Pinpoint the cell where the given text exists, returning its [x, y] midpoint coordinate. 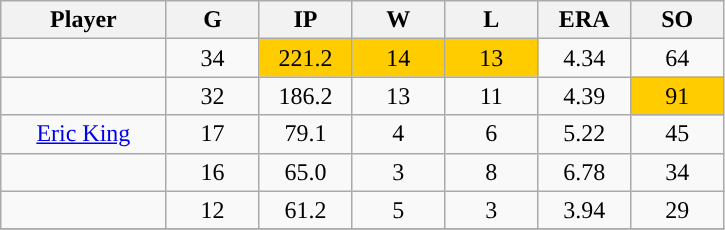
3.94 [584, 210]
4.34 [584, 58]
186.2 [306, 96]
61.2 [306, 210]
W [398, 20]
SO [678, 20]
79.1 [306, 134]
IP [306, 20]
221.2 [306, 58]
65.0 [306, 172]
Eric King [84, 134]
ERA [584, 20]
29 [678, 210]
6 [492, 134]
4 [398, 134]
11 [492, 96]
91 [678, 96]
Player [84, 20]
L [492, 20]
14 [398, 58]
G [212, 20]
5 [398, 210]
64 [678, 58]
45 [678, 134]
32 [212, 96]
4.39 [584, 96]
16 [212, 172]
8 [492, 172]
6.78 [584, 172]
17 [212, 134]
5.22 [584, 134]
12 [212, 210]
